Pinpoint the cell where the given text exists, returning its [X, Y] midpoint coordinate. 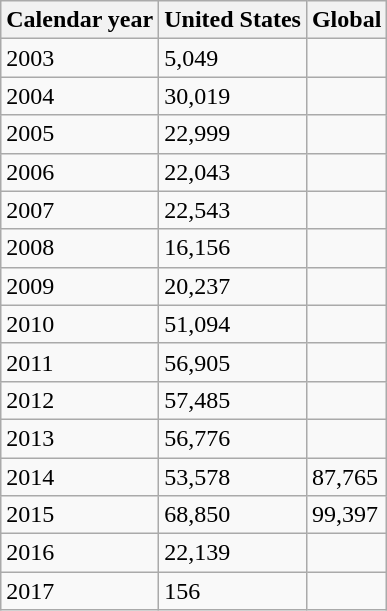
Global [346, 20]
2013 [80, 438]
22,139 [233, 553]
56,905 [233, 362]
5,049 [233, 58]
2005 [80, 134]
2004 [80, 96]
2010 [80, 324]
156 [233, 591]
99,397 [346, 515]
2017 [80, 591]
2011 [80, 362]
United States [233, 20]
16,156 [233, 248]
22,543 [233, 210]
2012 [80, 400]
2009 [80, 286]
22,043 [233, 172]
2006 [80, 172]
2008 [80, 248]
2015 [80, 515]
2016 [80, 553]
68,850 [233, 515]
53,578 [233, 477]
2014 [80, 477]
22,999 [233, 134]
30,019 [233, 96]
57,485 [233, 400]
51,094 [233, 324]
56,776 [233, 438]
87,765 [346, 477]
2007 [80, 210]
Calendar year [80, 20]
2003 [80, 58]
20,237 [233, 286]
